Capture the cell that displays the provided text and extract its (x, y) central coordinate. 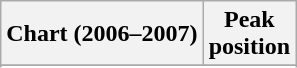
Peakposition (249, 34)
Chart (2006–2007) (102, 34)
